Detect which cell encompasses the target text, then output its (X, Y) center coordinate. 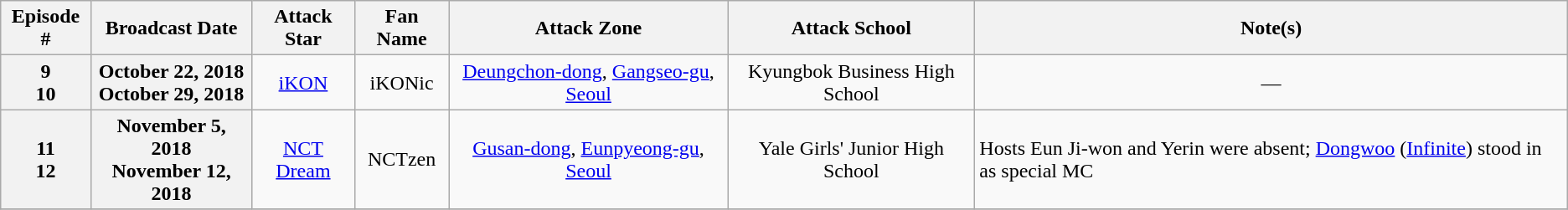
Fan Name (402, 28)
910 (45, 82)
Note(s) (1271, 28)
Attack Zone (588, 28)
— (1271, 82)
NCT Dream (303, 159)
November 5, 2018November 12, 2018 (171, 159)
Attack School (851, 28)
Yale Girls' Junior High School (851, 159)
1112 (45, 159)
NCTzen (402, 159)
Attack Star (303, 28)
Gusan-dong, Eunpyeong-gu, Seoul (588, 159)
Hosts Eun Ji-won and Yerin were absent; Dongwoo (Infinite) stood in as special MC (1271, 159)
Episode # (45, 28)
iKONic (402, 82)
October 22, 2018October 29, 2018 (171, 82)
Kyungbok Business High School (851, 82)
iKON (303, 82)
Deungchon-dong, Gangseo-gu, Seoul (588, 82)
Broadcast Date (171, 28)
